Pinpoint the cell where the given text exists, returning its [x, y] midpoint coordinate. 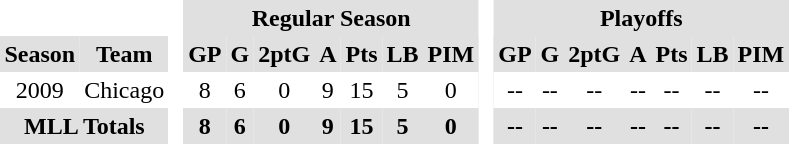
Playoffs [642, 18]
2009 [40, 90]
Chicago [124, 90]
Season [40, 54]
MLL Totals [84, 126]
Regular Season [332, 18]
Team [124, 54]
